Detect which cell encompasses the target text, then output its (X, Y) center coordinate. 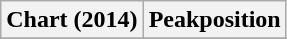
Chart (2014) (72, 20)
Peakposition (214, 20)
